Capture the cell that displays the provided text and extract its (x, y) central coordinate. 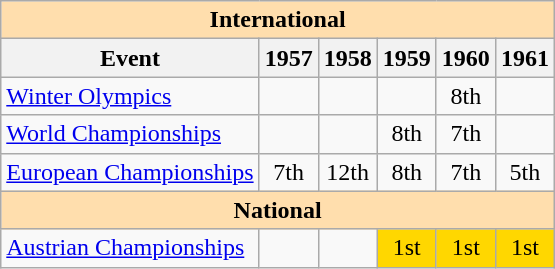
1959 (406, 58)
1960 (466, 58)
European Championships (130, 172)
World Championships (130, 134)
1958 (348, 58)
Winter Olympics (130, 96)
1957 (288, 58)
12th (348, 172)
Austrian Championships (130, 248)
International (278, 20)
Event (130, 58)
5th (524, 172)
1961 (524, 58)
National (278, 210)
